Return (x, y) of the center of cell containing provided text 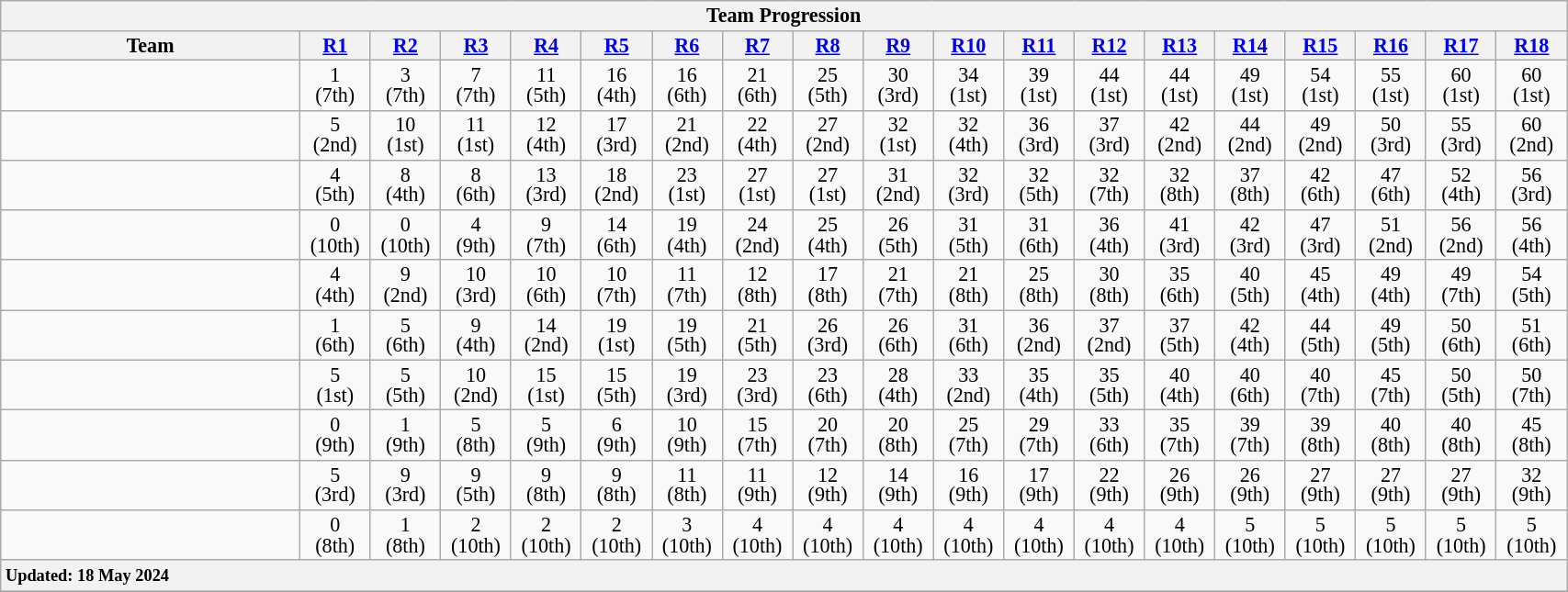
26(5th) (898, 235)
3(7th) (406, 84)
21(8th) (968, 285)
20(8th) (898, 435)
32(5th) (1040, 184)
29(7th) (1040, 435)
51(6th) (1532, 335)
56(3rd) (1532, 184)
40(4th) (1179, 385)
12(4th) (546, 135)
19(1st) (617, 335)
15(5th) (617, 385)
31(5th) (968, 235)
41(3rd) (1179, 235)
35(6th) (1179, 285)
35(4th) (1040, 385)
5(1st) (334, 385)
50(5th) (1461, 385)
4(5th) (334, 184)
1(7th) (334, 84)
49(2nd) (1321, 135)
12(9th) (829, 485)
8(4th) (406, 184)
39(7th) (1249, 435)
19(5th) (687, 335)
25(7th) (968, 435)
R16 (1391, 45)
10(6th) (546, 285)
21(5th) (757, 335)
3(10th) (687, 534)
5(2nd) (334, 135)
11(9th) (757, 485)
22(4th) (757, 135)
40(7th) (1321, 385)
37(5th) (1179, 335)
R9 (898, 45)
10(2nd) (476, 385)
55(3rd) (1461, 135)
36(2nd) (1040, 335)
Team (151, 45)
44(2nd) (1249, 135)
51(2nd) (1391, 235)
17(9th) (1040, 485)
31(2nd) (898, 184)
24(2nd) (757, 235)
50(3rd) (1391, 135)
32(1st) (898, 135)
37(2nd) (1110, 335)
40(5th) (1249, 285)
47(6th) (1391, 184)
22(9th) (1110, 485)
44(5th) (1321, 335)
23(1st) (687, 184)
33(6th) (1110, 435)
11(5th) (546, 84)
39(8th) (1321, 435)
9(4th) (476, 335)
9(7th) (546, 235)
55(1st) (1391, 84)
47(3rd) (1321, 235)
17(8th) (829, 285)
R5 (617, 45)
49(4th) (1391, 285)
R8 (829, 45)
13(3rd) (546, 184)
R18 (1532, 45)
5(6th) (406, 335)
9(2nd) (406, 285)
10(1st) (406, 135)
14(6th) (617, 235)
37(3rd) (1110, 135)
10(9th) (687, 435)
49(5th) (1391, 335)
10(7th) (617, 285)
42(4th) (1249, 335)
32(9th) (1532, 485)
11(1st) (476, 135)
42(3rd) (1249, 235)
10(3rd) (476, 285)
5(9th) (546, 435)
R17 (1461, 45)
19(4th) (687, 235)
R3 (476, 45)
50(6th) (1461, 335)
20(7th) (829, 435)
45(7th) (1391, 385)
35(7th) (1179, 435)
25(4th) (829, 235)
30(8th) (1110, 285)
54(1st) (1321, 84)
12(8th) (757, 285)
52(4th) (1461, 184)
49(7th) (1461, 285)
32(3rd) (968, 184)
5(8th) (476, 435)
4(9th) (476, 235)
R10 (968, 45)
11(7th) (687, 285)
16(6th) (687, 84)
4(4th) (334, 285)
R6 (687, 45)
R15 (1321, 45)
32(4th) (968, 135)
54(5th) (1532, 285)
8(6th) (476, 184)
6(9th) (617, 435)
32(8th) (1179, 184)
40(6th) (1249, 385)
36(3rd) (1040, 135)
56(4th) (1532, 235)
23(6th) (829, 385)
50(7th) (1532, 385)
33(2nd) (968, 385)
Updated: 18 May 2024 (784, 575)
36(4th) (1110, 235)
5(3rd) (334, 485)
R7 (757, 45)
14(2nd) (546, 335)
16(4th) (617, 84)
R2 (406, 45)
R11 (1040, 45)
R14 (1249, 45)
9(3rd) (406, 485)
32(7th) (1110, 184)
45(8th) (1532, 435)
1(9th) (406, 435)
R1 (334, 45)
R13 (1179, 45)
27(2nd) (829, 135)
34(1st) (968, 84)
R4 (546, 45)
42(6th) (1321, 184)
1(6th) (334, 335)
0(9th) (334, 435)
16(9th) (968, 485)
14(9th) (898, 485)
56(2nd) (1461, 235)
7(7th) (476, 84)
35(5th) (1110, 385)
26(3rd) (829, 335)
21(6th) (757, 84)
11(8th) (687, 485)
Team Progression (784, 15)
0(8th) (334, 534)
19(3rd) (687, 385)
26(6th) (898, 335)
R12 (1110, 45)
5(5th) (406, 385)
49(1st) (1249, 84)
18(2nd) (617, 184)
45(4th) (1321, 285)
9(5th) (476, 485)
21(2nd) (687, 135)
25(8th) (1040, 285)
39(1st) (1040, 84)
17(3rd) (617, 135)
21(7th) (898, 285)
23(3rd) (757, 385)
37(8th) (1249, 184)
30(3rd) (898, 84)
15(1st) (546, 385)
42(2nd) (1179, 135)
1(8th) (406, 534)
60(2nd) (1532, 135)
25(5th) (829, 84)
28(4th) (898, 385)
15(7th) (757, 435)
